Search for the cell housing the specified text and yield its (x, y) center coordinate. 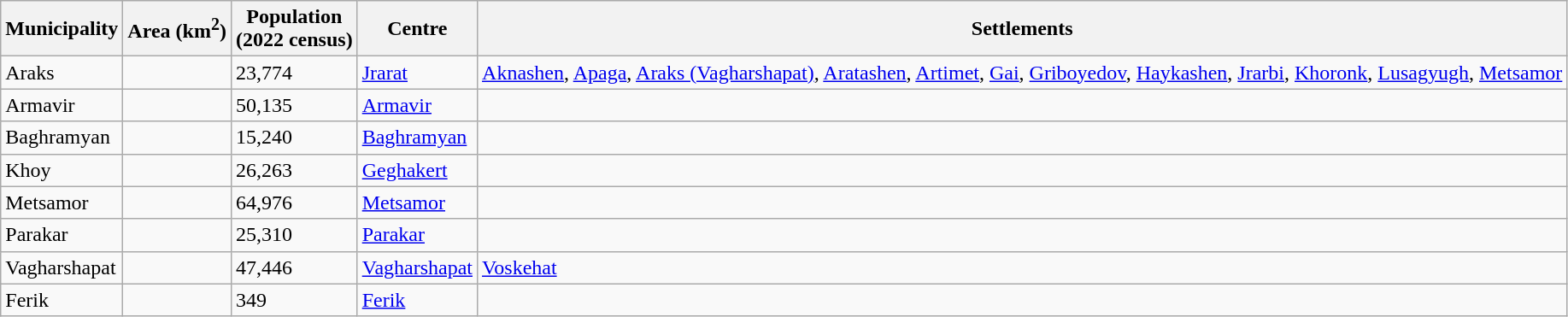
Aknashen, Apaga, Araks (Vagharshapat), Aratashen, Artimet, Gai, Griboyedov, Haykashen, Jrarbi, Khoronk, Lusagyugh, Metsamor (1022, 73)
Khoy (62, 170)
15,240 (294, 138)
Municipality (62, 29)
Settlements (1022, 29)
Jrarat (417, 73)
Area (km2) (178, 29)
Population(2022 census) (294, 29)
47,446 (294, 267)
26,263 (294, 170)
23,774 (294, 73)
349 (294, 300)
Araks (62, 73)
Centre (417, 29)
50,135 (294, 105)
25,310 (294, 235)
64,976 (294, 203)
Voskehat (1022, 267)
Geghakert (417, 170)
